Locate the cell with the specified text and output its [X, Y] center coordinate. 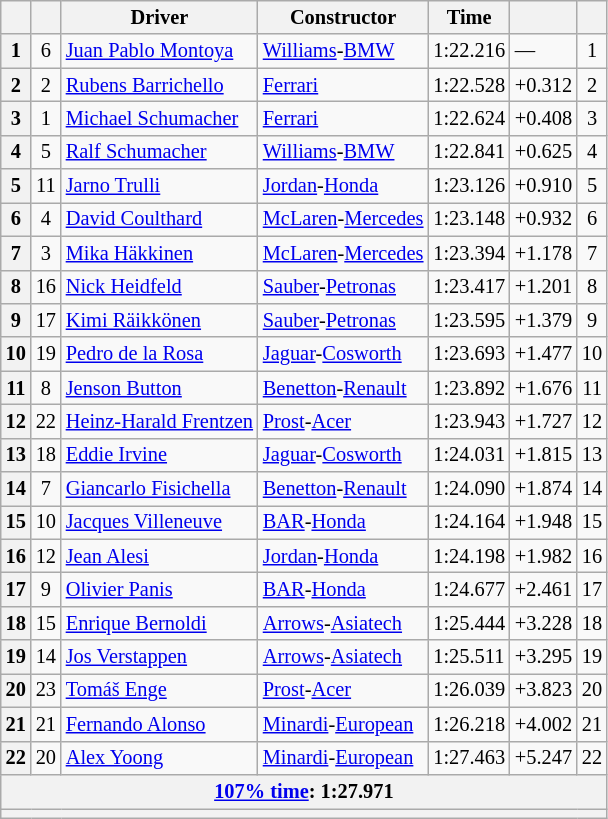
1:23.417 [469, 287]
+1.948 [544, 522]
Pedro de la Rosa [160, 354]
+1.178 [544, 253]
Rubens Barrichello [160, 85]
+0.932 [544, 219]
Fernando Alonso [160, 724]
Driver [160, 17]
Juan Pablo Montoya [160, 51]
Jos Verstappen [160, 657]
+3.228 [544, 623]
Mika Häkkinen [160, 253]
Ralf Schumacher [160, 152]
1:23.595 [469, 320]
1:24.164 [469, 522]
1:23.693 [469, 354]
Michael Schumacher [160, 118]
Jenson Button [160, 388]
+0.408 [544, 118]
23 [46, 690]
Eddie Irvine [160, 455]
1:26.039 [469, 690]
+1.815 [544, 455]
+1.727 [544, 421]
Time [469, 17]
1:23.892 [469, 388]
Nick Heidfeld [160, 287]
+3.823 [544, 690]
1:24.090 [469, 489]
Alex Yoong [160, 758]
1:23.394 [469, 253]
+1.379 [544, 320]
David Coulthard [160, 219]
+1.477 [544, 354]
1:22.216 [469, 51]
+1.676 [544, 388]
Heinz-Harald Frentzen [160, 421]
+1.874 [544, 489]
1:23.126 [469, 186]
1:25.444 [469, 623]
1:22.528 [469, 85]
+0.625 [544, 152]
Olivier Panis [160, 589]
Tomáš Enge [160, 690]
107% time: 1:27.971 [304, 791]
1:26.218 [469, 724]
Enrique Bernoldi [160, 623]
1:23.943 [469, 421]
1:23.148 [469, 219]
+1.201 [544, 287]
1:24.198 [469, 556]
+0.910 [544, 186]
Jacques Villeneuve [160, 522]
+4.002 [544, 724]
1:22.841 [469, 152]
Giancarlo Fisichella [160, 489]
Jean Alesi [160, 556]
+1.982 [544, 556]
1:24.031 [469, 455]
1:25.511 [469, 657]
+2.461 [544, 589]
+0.312 [544, 85]
1:27.463 [469, 758]
1:22.624 [469, 118]
Kimi Räikkönen [160, 320]
Constructor [343, 17]
— [544, 51]
+3.295 [544, 657]
+5.247 [544, 758]
1:24.677 [469, 589]
Jarno Trulli [160, 186]
